Extract the (x, y) coordinate from the center of the cell holding the provided text.  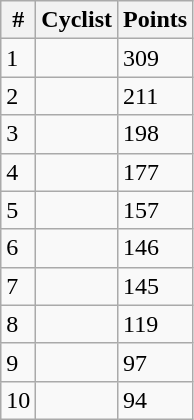
Cyclist (77, 20)
6 (18, 248)
7 (18, 286)
10 (18, 400)
3 (18, 134)
9 (18, 362)
198 (156, 134)
119 (156, 324)
8 (18, 324)
2 (18, 96)
1 (18, 58)
211 (156, 96)
4 (18, 172)
145 (156, 286)
94 (156, 400)
97 (156, 362)
Points (156, 20)
309 (156, 58)
5 (18, 210)
177 (156, 172)
146 (156, 248)
157 (156, 210)
# (18, 20)
